Search for the cell housing the specified text and yield its [x, y] center coordinate. 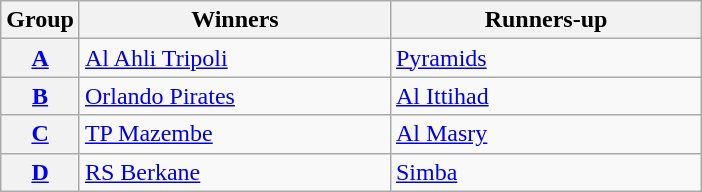
Simba [546, 172]
Runners-up [546, 20]
Orlando Pirates [234, 96]
Winners [234, 20]
Pyramids [546, 58]
C [40, 134]
Al Ahli Tripoli [234, 58]
A [40, 58]
Group [40, 20]
RS Berkane [234, 172]
TP Mazembe [234, 134]
Al Masry [546, 134]
D [40, 172]
Al Ittihad [546, 96]
B [40, 96]
